Extract the (x, y) coordinate from the center of the cell holding the provided text.  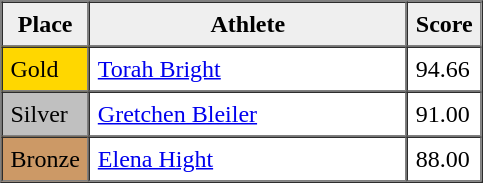
94.66 (444, 68)
Torah Bright (248, 68)
Place (46, 24)
Gold (46, 68)
Athlete (248, 24)
91.00 (444, 114)
88.00 (444, 158)
Bronze (46, 158)
Silver (46, 114)
Elena Hight (248, 158)
Score (444, 24)
Gretchen Bleiler (248, 114)
